Scan for the cell matching the given text and deliver its [X, Y] coordinate at center. 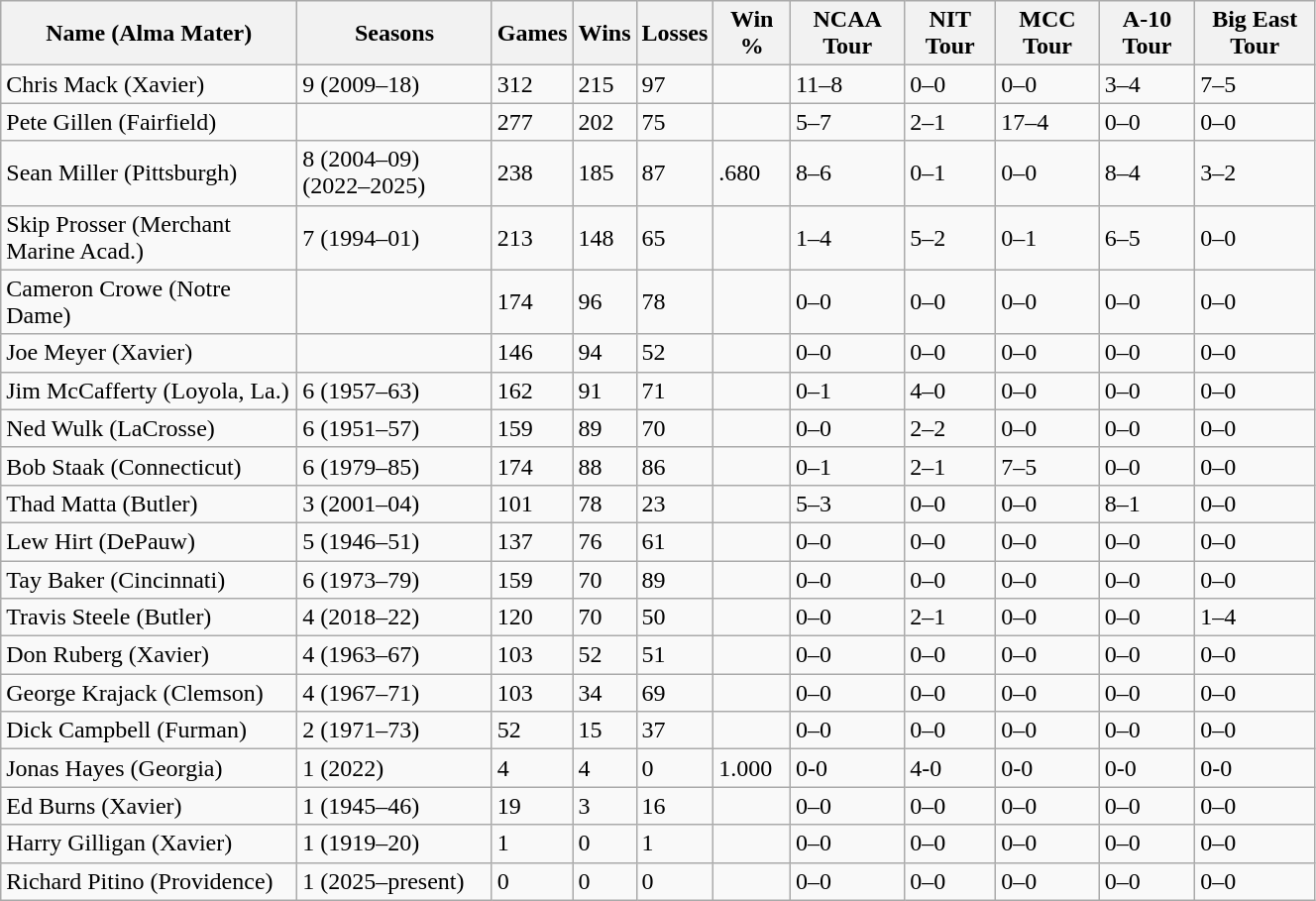
8 (2004–09)(2022–2025) [394, 172]
4 (1967–71) [394, 693]
6–5 [1148, 238]
8–4 [1148, 172]
17–4 [1047, 122]
A-10 Tour [1148, 34]
37 [675, 731]
Ed Burns (Xavier) [149, 806]
Sean Miller (Pittsburgh) [149, 172]
97 [675, 84]
61 [675, 541]
148 [604, 238]
65 [675, 238]
69 [675, 693]
6 (1951–57) [394, 428]
9 (2009–18) [394, 84]
Big East Tour [1255, 34]
Losses [675, 34]
Name (Alma Mater) [149, 34]
91 [604, 391]
1 (2025–present) [394, 881]
Joe Meyer (Xavier) [149, 353]
76 [604, 541]
6 (1979–85) [394, 466]
34 [604, 693]
1 (1919–20) [394, 844]
215 [604, 84]
4–0 [950, 391]
Thad Matta (Butler) [149, 504]
50 [675, 618]
1 (2022) [394, 768]
137 [532, 541]
NCAA Tour [848, 34]
5–3 [848, 504]
162 [532, 391]
Harry Gilligan (Xavier) [149, 844]
213 [532, 238]
1 (1945–46) [394, 806]
Jim McCafferty (Loyola, La.) [149, 391]
11–8 [848, 84]
4 (2018–22) [394, 618]
202 [604, 122]
23 [675, 504]
3 [604, 806]
6 (1957–63) [394, 391]
1.000 [752, 768]
15 [604, 731]
Dick Campbell (Furman) [149, 731]
Skip Prosser (Merchant Marine Acad.) [149, 238]
5 (1946–51) [394, 541]
101 [532, 504]
51 [675, 655]
MCC Tour [1047, 34]
94 [604, 353]
2 (1971–73) [394, 731]
Jonas Hayes (Georgia) [149, 768]
87 [675, 172]
4-0 [950, 768]
Travis Steele (Butler) [149, 618]
96 [604, 301]
2–2 [950, 428]
Cameron Crowe (Notre Dame) [149, 301]
120 [532, 618]
7 (1994–01) [394, 238]
3–4 [1148, 84]
Win % [752, 34]
19 [532, 806]
75 [675, 122]
Seasons [394, 34]
Games [532, 34]
86 [675, 466]
Don Ruberg (Xavier) [149, 655]
238 [532, 172]
16 [675, 806]
Wins [604, 34]
88 [604, 466]
8–1 [1148, 504]
Tay Baker (Cincinnati) [149, 580]
8–6 [848, 172]
George Krajack (Clemson) [149, 693]
Chris Mack (Xavier) [149, 84]
NIT Tour [950, 34]
Bob Staak (Connecticut) [149, 466]
146 [532, 353]
71 [675, 391]
4 (1963–67) [394, 655]
Ned Wulk (LaCrosse) [149, 428]
3–2 [1255, 172]
Lew Hirt (DePauw) [149, 541]
6 (1973–79) [394, 580]
185 [604, 172]
.680 [752, 172]
5–7 [848, 122]
Pete Gillen (Fairfield) [149, 122]
5–2 [950, 238]
312 [532, 84]
3 (2001–04) [394, 504]
277 [532, 122]
Richard Pitino (Providence) [149, 881]
